Determine the (X, Y) coordinate at the center of the cell enclosing the given text.  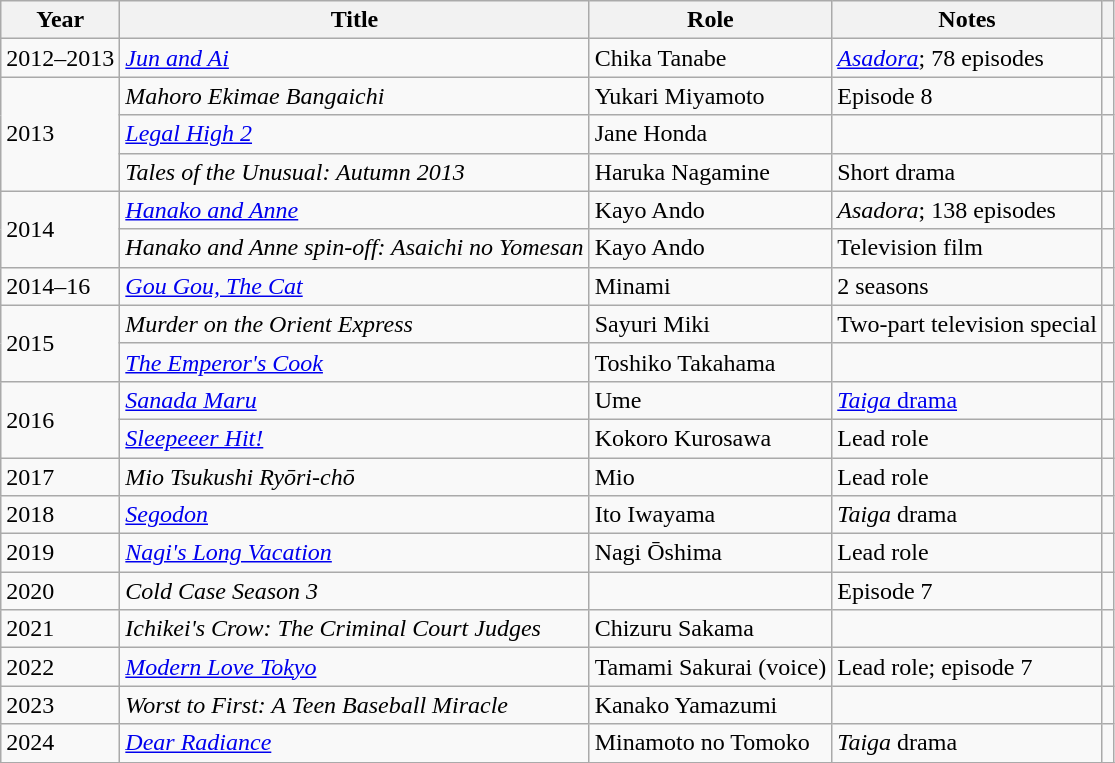
Minamoto no Tomoko (710, 743)
Worst to First: A Teen Baseball Miracle (354, 705)
2021 (60, 629)
2014 (60, 229)
2018 (60, 515)
2014–16 (60, 286)
Jane Honda (710, 134)
Asadora; 138 episodes (968, 210)
Sanada Maru (354, 400)
Hanako and Anne (354, 210)
Role (710, 20)
The Emperor's Cook (354, 362)
Mio Tsukushi Ryōri-chō (354, 477)
Yukari Miyamoto (710, 96)
Hanako and Anne spin-off: Asaichi no Yomesan (354, 248)
Lead role; episode 7 (968, 667)
2015 (60, 343)
Segodon (354, 515)
2023 (60, 705)
Murder on the Orient Express (354, 324)
Toshiko Takahama (710, 362)
Nagi's Long Vacation (354, 553)
Ume (710, 400)
Kokoro Kurosawa (710, 438)
Mahoro Ekimae Bangaichi (354, 96)
Year (60, 20)
2016 (60, 419)
Ichikei's Crow: The Criminal Court Judges (354, 629)
Mio (710, 477)
Short drama (968, 172)
Tamami Sakurai (voice) (710, 667)
Two-part television special (968, 324)
Sleepeeer Hit! (354, 438)
Sayuri Miki (710, 324)
2017 (60, 477)
Haruka Nagamine (710, 172)
Minami (710, 286)
Cold Case Season 3 (354, 591)
2 seasons (968, 286)
Kanako Yamazumi (710, 705)
Episode 7 (968, 591)
2019 (60, 553)
Jun and Ai (354, 58)
Modern Love Tokyo (354, 667)
Tales of the Unusual: Autumn 2013 (354, 172)
Gou Gou, The Cat (354, 286)
Dear Radiance (354, 743)
Chika Tanabe (710, 58)
Notes (968, 20)
2022 (60, 667)
Television film (968, 248)
Ito Iwayama (710, 515)
Asadora; 78 episodes (968, 58)
2013 (60, 134)
Episode 8 (968, 96)
Nagi Ōshima (710, 553)
Chizuru Sakama (710, 629)
2020 (60, 591)
2012–2013 (60, 58)
Title (354, 20)
2024 (60, 743)
Legal High 2 (354, 134)
